Find where the given text appears and provide that cell's center as (X, Y) coordinate. 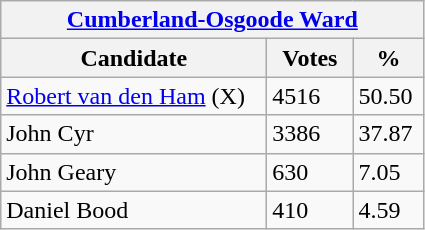
3386 (310, 134)
Robert van den Ham (X) (134, 96)
Daniel Bood (134, 210)
Cumberland-Osgoode Ward (212, 20)
630 (310, 172)
Votes (310, 58)
4.59 (388, 210)
37.87 (388, 134)
John Cyr (134, 134)
4516 (310, 96)
50.50 (388, 96)
Candidate (134, 58)
410 (310, 210)
John Geary (134, 172)
7.05 (388, 172)
% (388, 58)
